Find where the given text appears and provide that cell's center as (X, Y) coordinate. 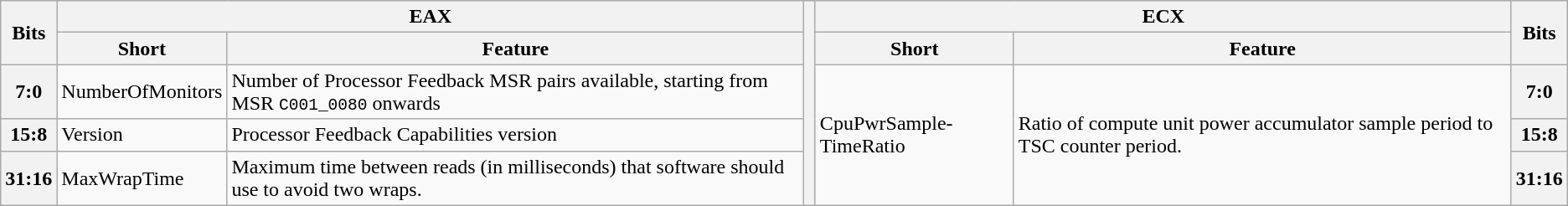
Maximum time between reads (in milliseconds) that software should use to avoid two wraps. (516, 178)
EAX (431, 17)
CpuPwrSample­TimeRatio (915, 135)
NumberOfMonitors (142, 92)
MaxWrapTime (142, 178)
Number of Processor Feedback MSR pairs available, starting from MSR C001_0080 onwards (516, 92)
Version (142, 135)
Ratio of compute unit power accumulator sample period to TSC counter period. (1262, 135)
Processor Feedback Capabilities version (516, 135)
ECX (1163, 17)
